Output the (x, y) coordinate of the center of the cell containing the given text.  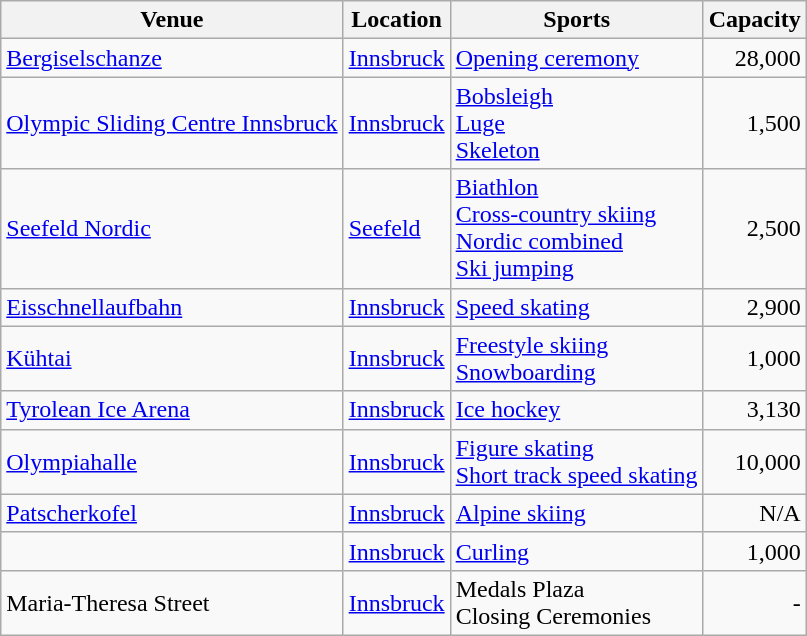
Opening ceremony (576, 58)
Seefeld (396, 228)
Alpine skiing (576, 513)
Speed skating (576, 307)
Olympic Sliding Centre Innsbruck (172, 123)
Seefeld Nordic (172, 228)
Biathlon Cross-country skiing Nordic combined Ski jumping (576, 228)
Bergiselschanze (172, 58)
Figure skatingShort track speed skating (576, 462)
Location (396, 20)
2,500 (754, 228)
N/A (754, 513)
Ice hockey (576, 410)
Tyrolean Ice Arena (172, 410)
Olympiahalle (172, 462)
3,130 (754, 410)
Medals PlazaClosing Ceremonies (576, 602)
2,900 (754, 307)
Eisschnellaufbahn (172, 307)
Maria-Theresa Street (172, 602)
10,000 (754, 462)
Kühtai (172, 358)
Sports (576, 20)
Venue (172, 20)
Freestyle skiingSnowboarding (576, 358)
- (754, 602)
1,500 (754, 123)
28,000 (754, 58)
Curling (576, 551)
Bobsleigh Luge Skeleton (576, 123)
Capacity (754, 20)
Patscherkofel (172, 513)
